Return (x, y) of the center of cell containing provided text 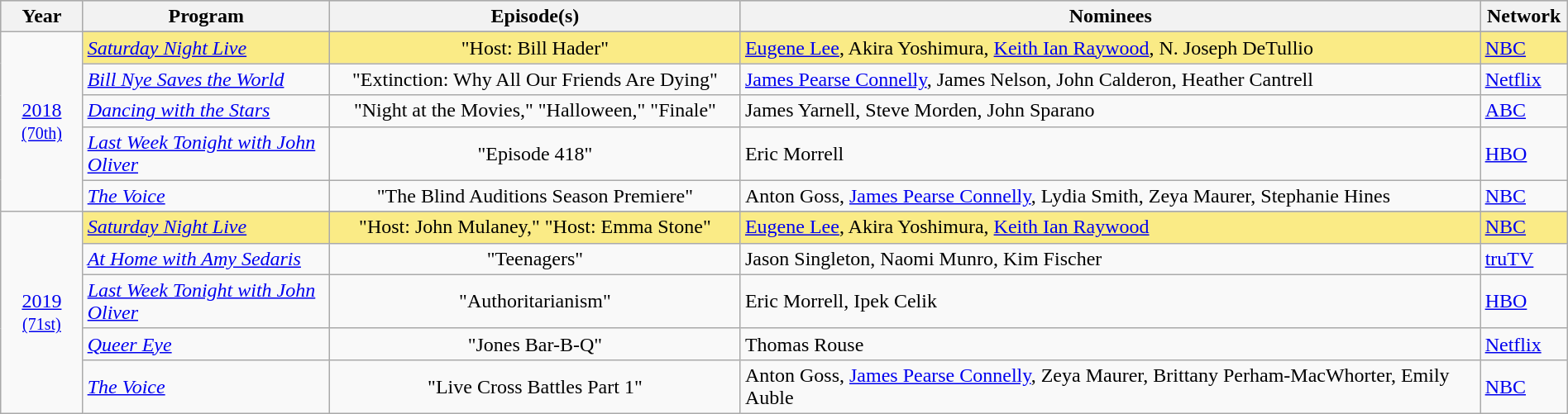
"The Blind Auditions Season Premiere" (534, 196)
Program (206, 17)
James Pearse Connelly, James Nelson, John Calderon, Heather Cantrell (1110, 79)
"Jones Bar-B-Q" (534, 344)
"Night at the Movies," "Halloween," "Finale" (534, 111)
"Live Cross Battles Part 1" (534, 387)
Eric Morrell, Ipek Celik (1110, 301)
"Host: John Mulaney," "Host: Emma Stone" (534, 227)
Year (41, 17)
Bill Nye Saves the World (206, 79)
truTV (1523, 259)
"Extinction: Why All Our Friends Are Dying" (534, 79)
Network (1523, 17)
At Home with Amy Sedaris (206, 259)
Nominees (1110, 17)
"Authoritarianism" (534, 301)
ABC (1523, 111)
2019(71st) (41, 312)
Dancing with the Stars (206, 111)
Eugene Lee, Akira Yoshimura, Keith Ian Raywood, N. Joseph DeTullio (1110, 48)
Episode(s) (534, 17)
Eric Morrell (1110, 154)
Eugene Lee, Akira Yoshimura, Keith Ian Raywood (1110, 227)
"Episode 418" (534, 154)
Queer Eye (206, 344)
Thomas Rouse (1110, 344)
"Host: Bill Hader" (534, 48)
Anton Goss, James Pearse Connelly, Zeya Maurer, Brittany Perham-MacWhorter, Emily Auble (1110, 387)
Jason Singleton, Naomi Munro, Kim Fischer (1110, 259)
James Yarnell, Steve Morden, John Sparano (1110, 111)
2018(70th) (41, 122)
"Teenagers" (534, 259)
Anton Goss, James Pearse Connelly, Lydia Smith, Zeya Maurer, Stephanie Hines (1110, 196)
